Search for the cell housing the specified text and yield its [x, y] center coordinate. 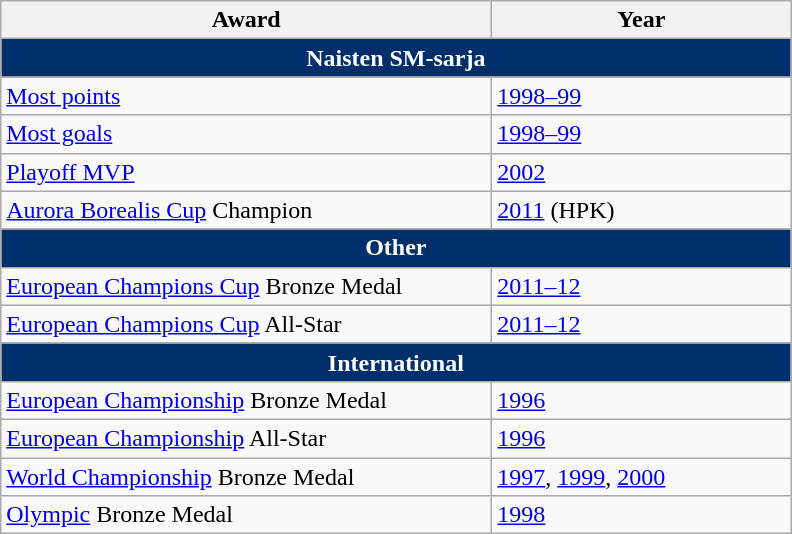
Other [396, 248]
Playoff MVP [246, 172]
Most goals [246, 134]
Olympic Bronze Medal [246, 515]
European Champions Cup All-Star [246, 324]
World Championship Bronze Medal [246, 477]
Aurora Borealis Cup Champion [246, 210]
International [396, 362]
Naisten SM-sarja [396, 58]
European Championship All-Star [246, 438]
Year [642, 20]
Award [246, 20]
2011 (HPK) [642, 210]
Most points [246, 96]
1998 [642, 515]
2002 [642, 172]
1997, 1999, 2000 [642, 477]
European Champions Cup Bronze Medal [246, 286]
European Championship Bronze Medal [246, 400]
